Search for the cell housing the specified text and yield its (x, y) center coordinate. 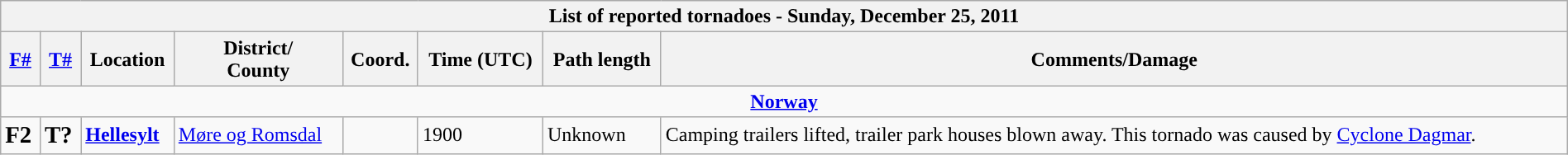
Comments/Damage (1114, 59)
Path length (602, 59)
List of reported tornadoes - Sunday, December 25, 2011 (784, 16)
1900 (480, 135)
Location (127, 59)
Norway (784, 101)
F# (21, 59)
Camping trailers lifted, trailer park houses blown away. This tornado was caused by Cyclone Dagmar. (1114, 135)
Coord. (380, 59)
Hellesylt (127, 135)
T? (60, 135)
F2 (21, 135)
Unknown (602, 135)
Møre og Romsdal (258, 135)
Time (UTC) (480, 59)
T# (60, 59)
District/County (258, 59)
